For the text-containing cell, return its midpoint in [x, y] coordinate format. 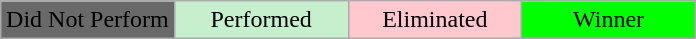
Eliminated [435, 20]
Did Not Perform [88, 20]
Winner [609, 20]
Performed [261, 20]
